Scan for the cell matching the given text and deliver its [x, y] coordinate at center. 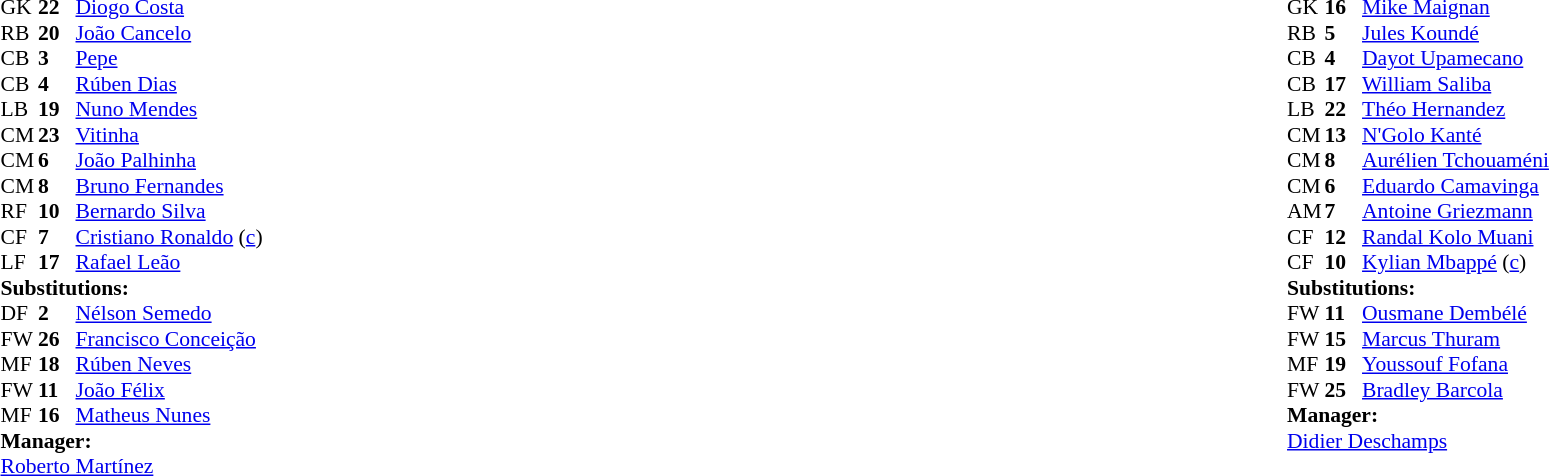
25 [1344, 390]
Randal Kolo Muani [1456, 237]
João Cancelo [170, 33]
Youssouf Fofana [1456, 365]
Jules Koundé [1456, 33]
Rúben Neves [170, 365]
RF [19, 211]
5 [1344, 33]
Eduardo Camavinga [1456, 186]
12 [1344, 237]
Bernardo Silva [170, 211]
Kylian Mbappé (c) [1456, 263]
Ousmane Dembélé [1456, 313]
Rafael Leão [170, 263]
Francisco Conceição [170, 339]
N'Golo Kanté [1456, 135]
Rúben Dias [170, 84]
Matheus Nunes [170, 415]
AM [1306, 211]
Cristiano Ronaldo (c) [170, 237]
João Palhinha [170, 161]
23 [57, 135]
22 [1344, 109]
Nélson Semedo [170, 313]
2 [57, 313]
3 [57, 59]
João Félix [170, 390]
Théo Hernandez [1456, 109]
William Saliba [1456, 84]
Bruno Fernandes [170, 186]
20 [57, 33]
DF [19, 313]
13 [1344, 135]
Dayot Upamecano [1456, 59]
Bradley Barcola [1456, 390]
Vitinha [170, 135]
15 [1344, 339]
26 [57, 339]
Antoine Griezmann [1456, 211]
Aurélien Tchouaméni [1456, 161]
16 [57, 415]
Marcus Thuram [1456, 339]
Didier Deschamps [1418, 441]
LF [19, 263]
18 [57, 365]
Nuno Mendes [170, 109]
Pepe [170, 59]
